Capture the cell that displays the provided text and extract its [X, Y] central coordinate. 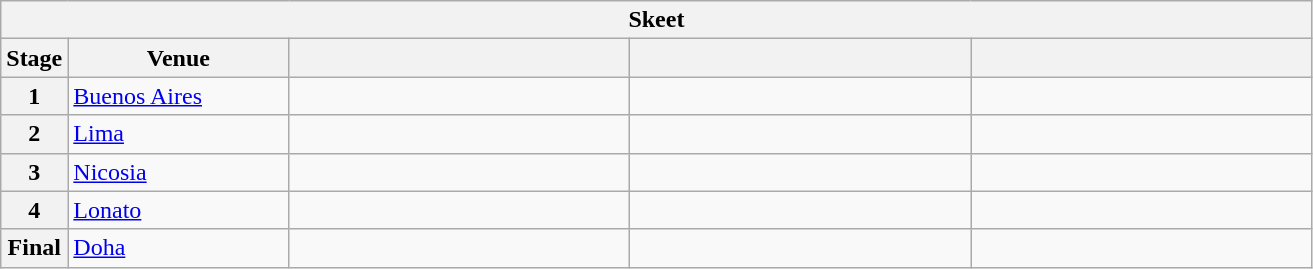
Lonato [178, 210]
Doha [178, 248]
Lima [178, 134]
Nicosia [178, 172]
3 [34, 172]
1 [34, 96]
Stage [34, 58]
Venue [178, 58]
Skeet [656, 20]
Final [34, 248]
2 [34, 134]
4 [34, 210]
Buenos Aires [178, 96]
